Return (X, Y) of the center of cell containing provided text 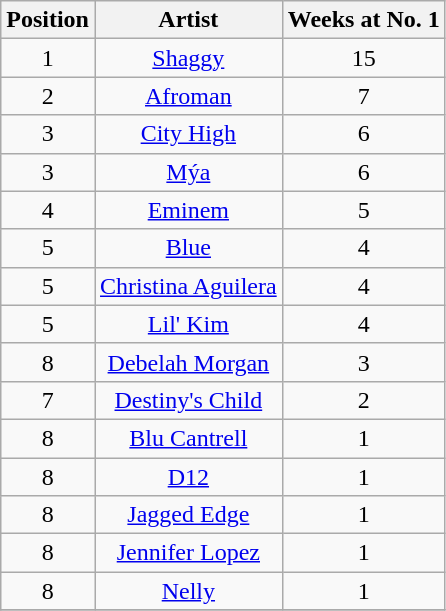
Blu Cantrell (188, 438)
Eminem (188, 210)
Position (48, 20)
15 (364, 58)
Artist (188, 20)
Debelah Morgan (188, 362)
Mýa (188, 172)
Lil' Kim (188, 324)
Shaggy (188, 58)
Blue (188, 248)
Jennifer Lopez (188, 553)
Jagged Edge (188, 515)
Afroman (188, 96)
Weeks at No. 1 (364, 20)
Christina Aguilera (188, 286)
Destiny's Child (188, 400)
D12 (188, 477)
Nelly (188, 591)
City High (188, 134)
